Identify which cell holds the provided text, then report its [x, y] central coordinate. 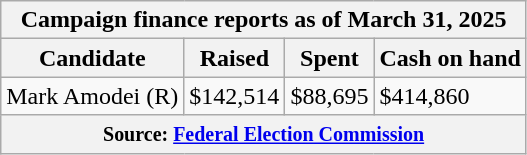
$88,695 [330, 96]
Candidate [92, 58]
Spent [330, 58]
Raised [234, 58]
Cash on hand [450, 58]
Mark Amodei (R) [92, 96]
Campaign finance reports as of March 31, 2025 [264, 20]
$414,860 [450, 96]
$142,514 [234, 96]
Source: Federal Election Commission [264, 134]
